Return the (X, Y) coordinate for the center point of the cell that contains the specified text.  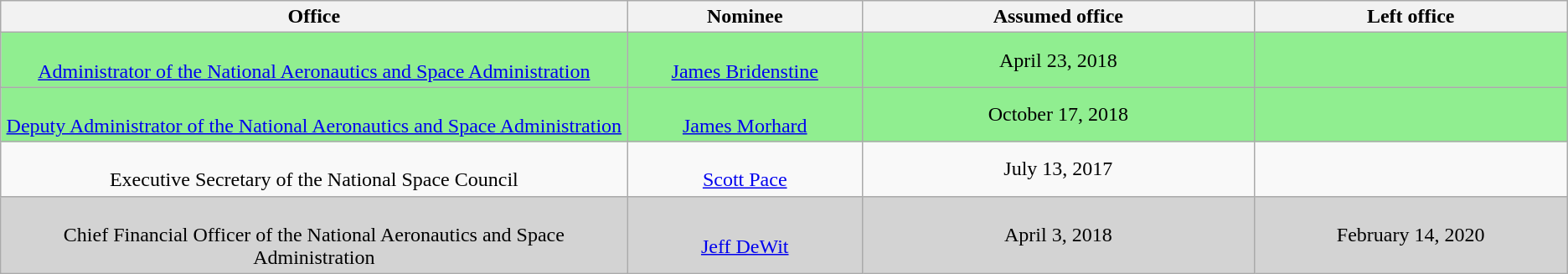
Assumed office (1059, 17)
Scott Pace (745, 169)
Left office (1411, 17)
Deputy Administrator of the National Aeronautics and Space Administration (314, 114)
July 13, 2017 (1059, 169)
April 23, 2018 (1059, 60)
Administrator of the National Aeronautics and Space Administration (314, 60)
October 17, 2018 (1059, 114)
Jeff DeWit (745, 235)
Office (314, 17)
February 14, 2020 (1411, 235)
James Bridenstine (745, 60)
Executive Secretary of the National Space Council (314, 169)
James Morhard (745, 114)
Nominee (745, 17)
Chief Financial Officer of the National Aeronautics and Space Administration (314, 235)
April 3, 2018 (1059, 235)
